Capture the cell that displays the provided text and extract its [X, Y] central coordinate. 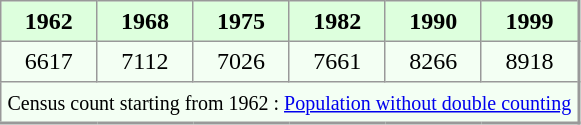
8266 [433, 61]
1990 [433, 21]
8918 [530, 61]
1975 [241, 21]
6617 [49, 61]
Census count starting from 1962 : Population without double counting [290, 102]
1962 [49, 21]
1999 [530, 21]
7026 [241, 61]
1968 [145, 21]
1982 [337, 21]
7661 [337, 61]
7112 [145, 61]
